Return the [x, y] coordinate for the center point of the cell that contains the specified text.  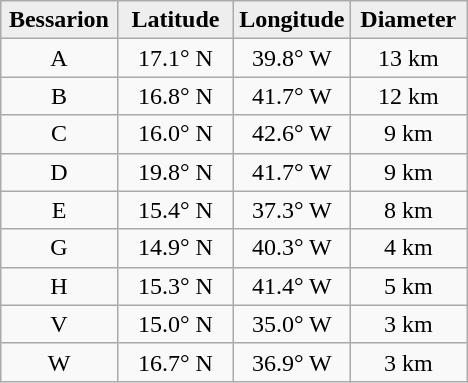
V [59, 324]
Bessarion [59, 20]
W [59, 362]
42.6° W [292, 134]
39.8° W [292, 58]
16.0° N [175, 134]
15.3° N [175, 286]
Diameter [408, 20]
Latitude [175, 20]
H [59, 286]
A [59, 58]
G [59, 248]
40.3° W [292, 248]
5 km [408, 286]
36.9° W [292, 362]
15.4° N [175, 210]
B [59, 96]
Longitude [292, 20]
16.8° N [175, 96]
16.7° N [175, 362]
37.3° W [292, 210]
C [59, 134]
19.8° N [175, 172]
15.0° N [175, 324]
14.9° N [175, 248]
12 km [408, 96]
41.4° W [292, 286]
4 km [408, 248]
17.1° N [175, 58]
35.0° W [292, 324]
E [59, 210]
D [59, 172]
13 km [408, 58]
8 km [408, 210]
